For the text-containing cell, return its midpoint in [X, Y] coordinate format. 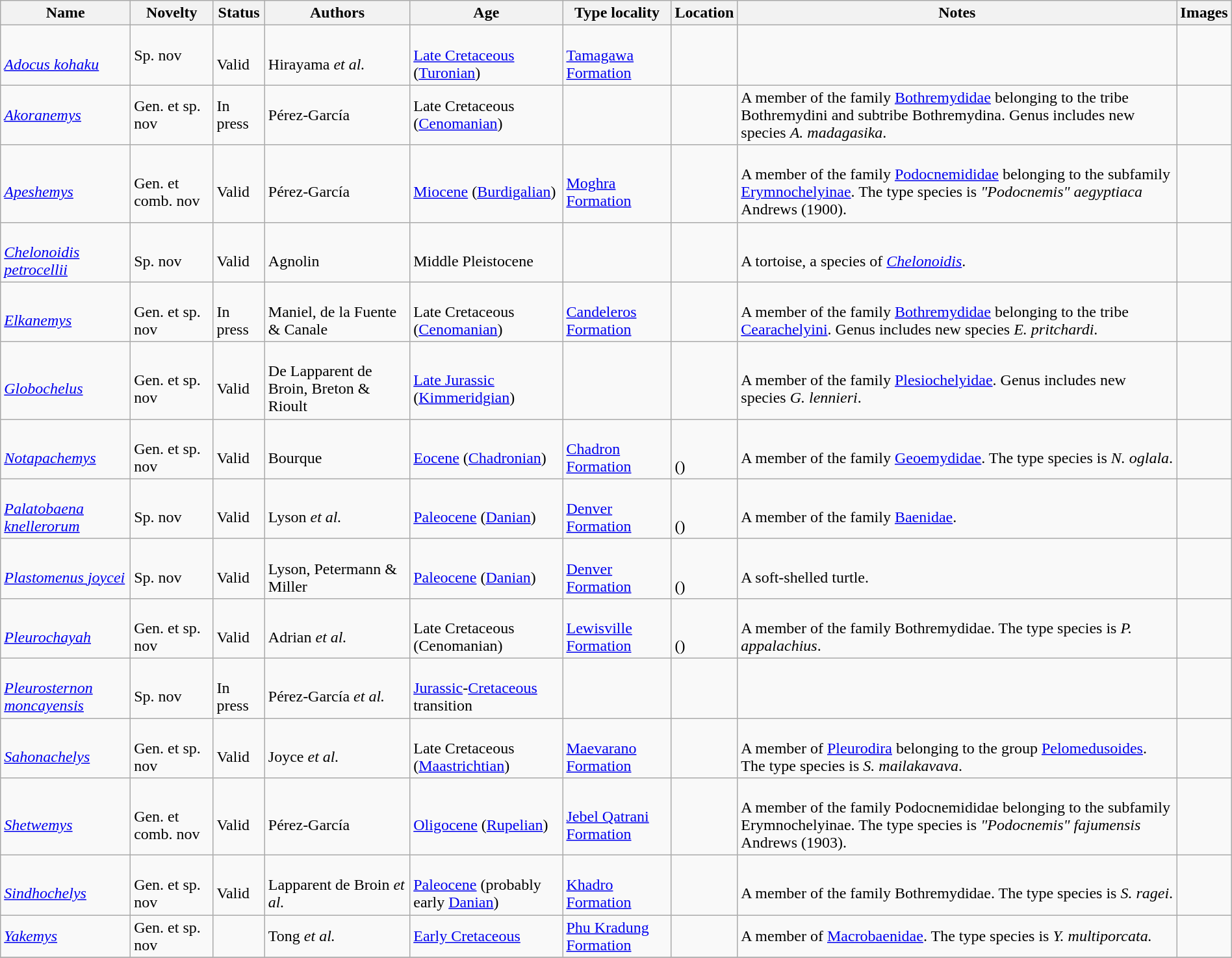
Lewisville Formation [617, 628]
Pleurosternon moncayensis [66, 688]
Apeshemys [66, 183]
Jurassic-Cretaceous transition [486, 688]
Notapachemys [66, 449]
A member of the family Bothremydidae. The type species is P. appalachius. [957, 628]
Pleurochayah [66, 628]
Late Jurassic (Kimmeridgian) [486, 381]
Agnolin [337, 252]
Sindhochelys [66, 885]
Eocene (Chadronian) [486, 449]
A member of the family Bothremydidae belonging to the tribe Cearachelyini. Genus includes new species E. pritchardi. [957, 312]
Jebel Qatrani Formation [617, 817]
Status [239, 13]
Candeleros Formation [617, 312]
Authors [337, 13]
Shetwemys [66, 817]
Yakemys [66, 937]
Elkanemys [66, 312]
Sahonachelys [66, 748]
Lyson, Petermann & Miller [337, 568]
Palatobaena knellerorum [66, 509]
Lapparent de Broin et al. [337, 885]
Chadron Formation [617, 449]
Location [704, 13]
Paleocene (probably early Danian) [486, 885]
A member of the family Bothremydidae belonging to the tribe Bothremydini and subtribe Bothremydina. Genus includes new species A. madagasika. [957, 115]
Name [66, 13]
A member of the family Bothremydidae. The type species is S. ragei. [957, 885]
A member of the family Podocnemididae belonging to the subfamily Erymnochelyinae. The type species is "Podocnemis" fajumensis Andrews (1903). [957, 817]
Adocus kohaku [66, 55]
Moghra Formation [617, 183]
Type locality [617, 13]
Lyson et al. [337, 509]
Akoranemys [66, 115]
Pérez-García et al. [337, 688]
Images [1204, 13]
Adrian et al. [337, 628]
Phu Kradung Formation [617, 937]
A member of the family Geoemydidae. The type species is N. oglala. [957, 449]
A member of the family Baenidae. [957, 509]
Maevarano Formation [617, 748]
A member of the family Podocnemididae belonging to the subfamily Erymnochelyinae. The type species is "Podocnemis" aegyptiaca Andrews (1900). [957, 183]
A tortoise, a species of Chelonoidis. [957, 252]
Age [486, 13]
Hirayama et al. [337, 55]
Khadro Formation [617, 885]
A member of the family Plesiochelyidae. Genus includes new species G. lennieri. [957, 381]
A soft-shelled turtle. [957, 568]
Chelonoidis petrocellii [66, 252]
Oligocene (Rupelian) [486, 817]
Bourque [337, 449]
Plastomenus joycei [66, 568]
De Lapparent de Broin, Breton & Rioult [337, 381]
Novelty [172, 13]
Middle Pleistocene [486, 252]
Tamagawa Formation [617, 55]
Late Cretaceous (Maastrichtian) [486, 748]
Joyce et al. [337, 748]
Late Cretaceous (Turonian) [486, 55]
Tong et al. [337, 937]
Early Cretaceous [486, 937]
Miocene (Burdigalian) [486, 183]
A member of Pleurodira belonging to the group Pelomedusoides. The type species is S. mailakavava. [957, 748]
Notes [957, 13]
Globochelus [66, 381]
A member of Macrobaenidae. The type species is Y. multiporcata. [957, 937]
Maniel, de la Fuente & Canale [337, 312]
